Pinpoint the cell where the given text exists, returning its [x, y] midpoint coordinate. 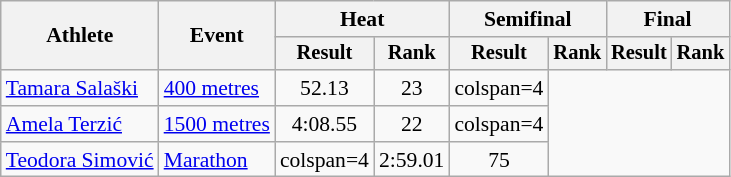
23 [412, 88]
1500 metres [217, 124]
400 metres [217, 88]
4:08.55 [324, 124]
52.13 [324, 88]
22 [412, 124]
Amela Terzić [80, 124]
Athlete [80, 36]
Heat [362, 19]
Final [668, 19]
Event [217, 36]
Semifinal [528, 19]
Tamara Salaški [80, 88]
